From the cell containing the given text, extract its center point as (x, y) coordinate. 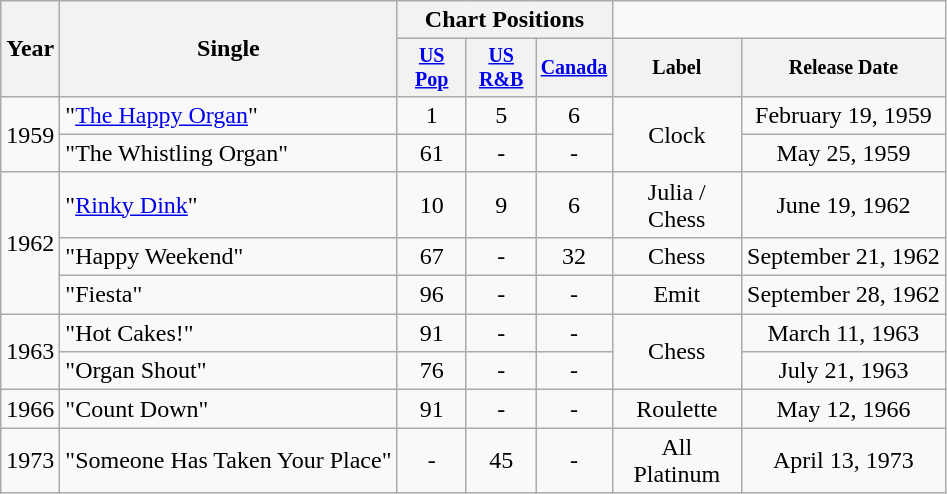
September 28, 1962 (844, 295)
June 19, 1962 (844, 204)
April 13, 1973 (844, 460)
1973 (30, 460)
"Count Down" (228, 409)
September 21, 1962 (844, 256)
"Hot Cakes!" (228, 333)
Release Date (844, 68)
"Happy Weekend" (228, 256)
96 (432, 295)
Julia / Chess (676, 204)
"Rinky Dink" (228, 204)
1959 (30, 134)
Canada (574, 68)
Chart Positions (504, 20)
May 12, 1966 (844, 409)
1963 (30, 352)
45 (500, 460)
"The Happy Organ" (228, 115)
10 (432, 204)
US Pop (432, 68)
July 21, 1963 (844, 371)
61 (432, 153)
67 (432, 256)
Emit (676, 295)
76 (432, 371)
May 25, 1959 (844, 153)
Year (30, 49)
All Platinum (676, 460)
February 19, 1959 (844, 115)
Label (676, 68)
1962 (30, 242)
"The Whistling Organ" (228, 153)
5 (500, 115)
"Organ Shout" (228, 371)
"Someone Has Taken Your Place" (228, 460)
Clock (676, 134)
Single (228, 49)
1966 (30, 409)
USR&B (500, 68)
"Fiesta" (228, 295)
32 (574, 256)
March 11, 1963 (844, 333)
Roulette (676, 409)
1 (432, 115)
9 (500, 204)
